Detect which cell encompasses the target text, then output its [x, y] center coordinate. 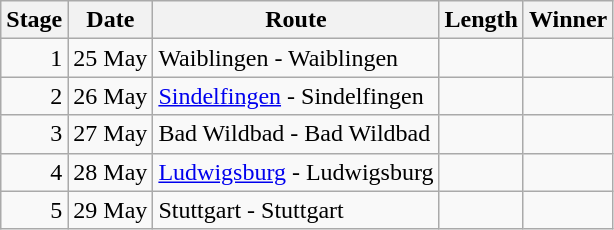
27 May [110, 134]
Date [110, 20]
25 May [110, 58]
26 May [110, 96]
Stage [34, 20]
Length [481, 20]
2 [34, 96]
Waiblingen - Waiblingen [296, 58]
4 [34, 172]
Sindelfingen - Sindelfingen [296, 96]
Ludwigsburg - Ludwigsburg [296, 172]
Winner [568, 20]
29 May [110, 210]
Route [296, 20]
28 May [110, 172]
Stuttgart - Stuttgart [296, 210]
Bad Wildbad - Bad Wildbad [296, 134]
5 [34, 210]
3 [34, 134]
1 [34, 58]
